Detect which cell encompasses the target text, then output its [X, Y] center coordinate. 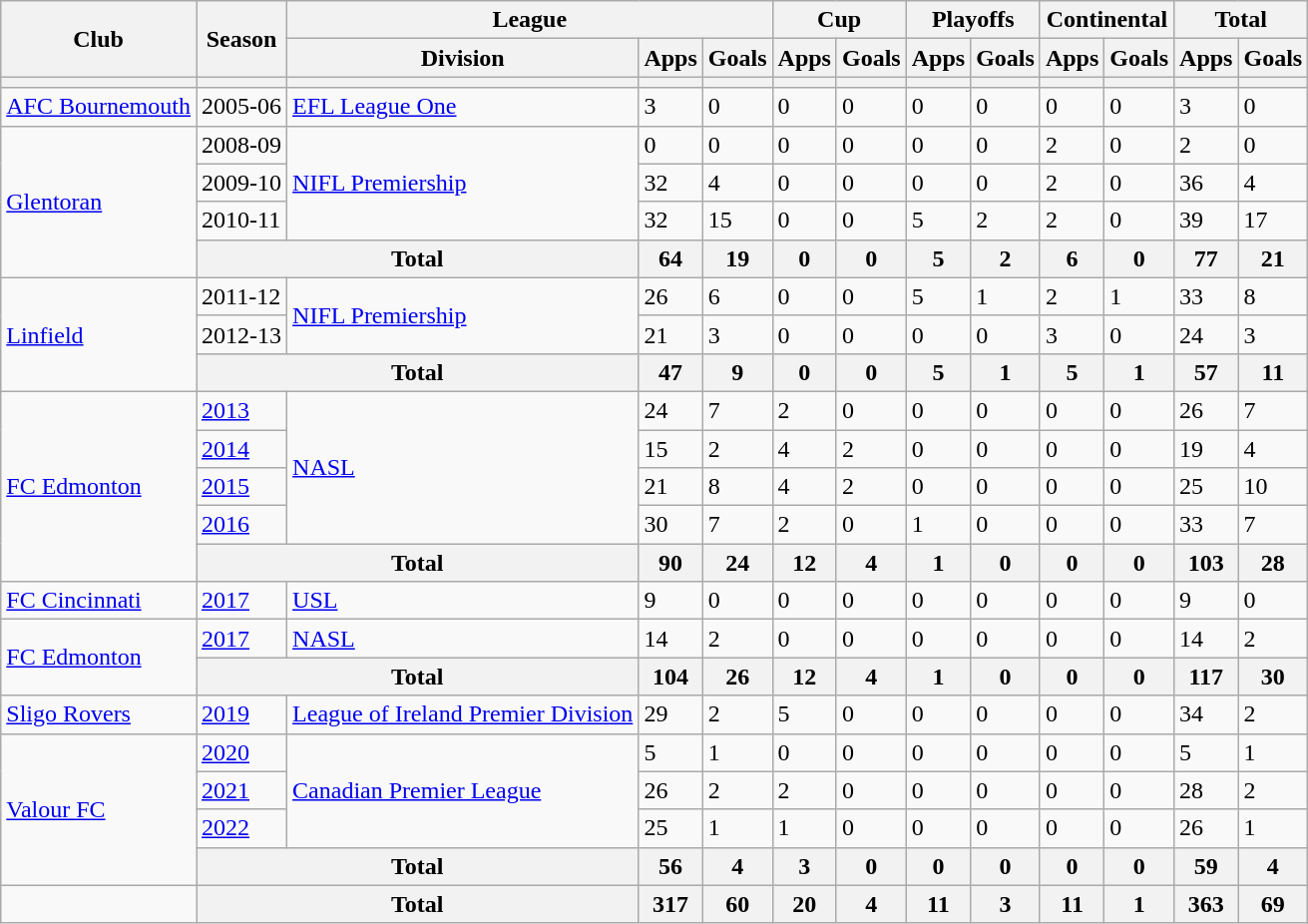
103 [1206, 563]
17 [1273, 221]
29 [670, 714]
Continental [1106, 20]
36 [1206, 183]
Sligo Rovers [99, 714]
317 [670, 904]
2022 [241, 828]
2009-10 [241, 183]
League of Ireland Premier Division [463, 714]
2016 [241, 525]
64 [670, 258]
20 [804, 904]
69 [1273, 904]
10 [1273, 487]
2011-12 [241, 296]
USL [463, 601]
2013 [241, 410]
34 [1206, 714]
2020 [241, 752]
FC Cincinnati [99, 601]
77 [1206, 258]
2019 [241, 714]
EFL League One [463, 107]
363 [1206, 904]
59 [1206, 866]
56 [670, 866]
Cup [839, 20]
Playoffs [973, 20]
League [530, 20]
Valour FC [99, 809]
AFC Bournemouth [99, 107]
47 [670, 372]
Canadian Premier League [463, 790]
104 [670, 677]
39 [1206, 221]
2012-13 [241, 334]
Season [241, 39]
90 [670, 563]
Division [463, 58]
2015 [241, 487]
2008-09 [241, 145]
2014 [241, 448]
Linfield [99, 334]
Glentoran [99, 202]
2010-11 [241, 221]
60 [737, 904]
2005-06 [241, 107]
57 [1206, 372]
117 [1206, 677]
Club [99, 39]
2021 [241, 790]
